Output the (X, Y) coordinate of the center of the cell containing the given text.  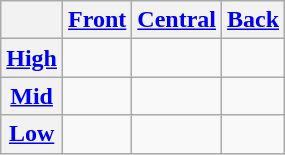
Low (32, 134)
High (32, 58)
Front (98, 20)
Central (177, 20)
Back (254, 20)
Mid (32, 96)
